Output the [X, Y] coordinate of the center of the cell containing the given text.  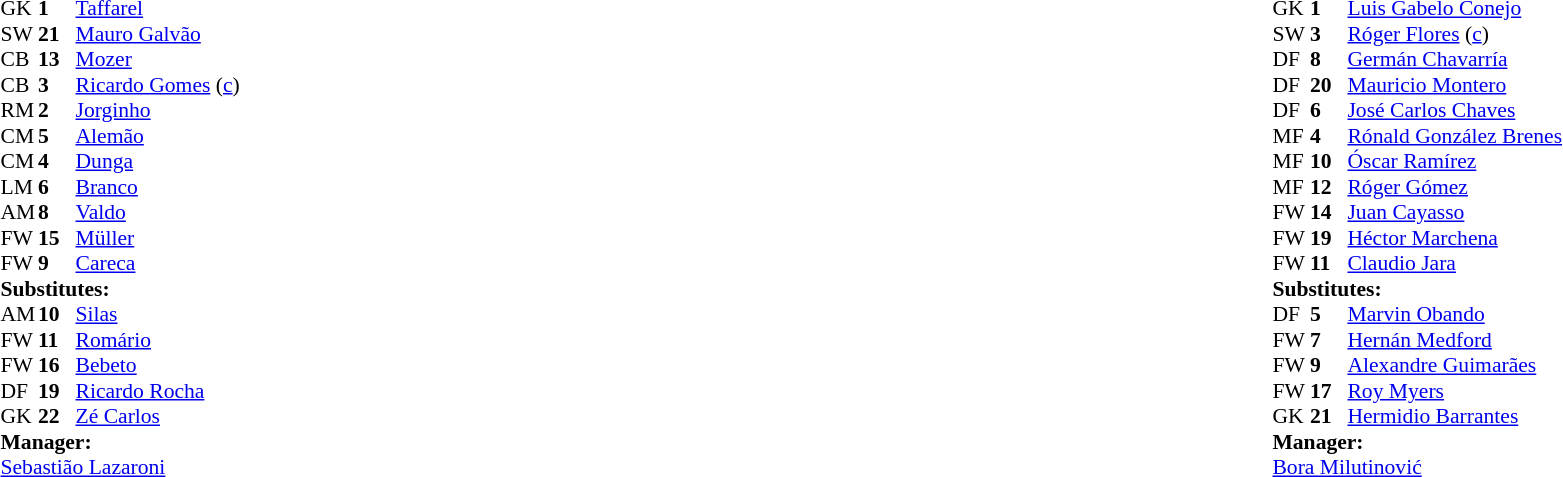
LM [19, 187]
13 [57, 59]
RM [19, 111]
12 [1329, 187]
17 [1329, 391]
Alexandre Guimarães [1454, 365]
Romário [158, 340]
Silas [158, 315]
Juan Cayasso [1454, 213]
Mauro Galvão [158, 34]
Roy Myers [1454, 391]
Alemão [158, 136]
Claudio Jara [1454, 263]
16 [57, 365]
22 [57, 417]
Zé Carlos [158, 417]
7 [1329, 340]
Mozer [158, 59]
Ricardo Rocha [158, 391]
15 [57, 238]
Héctor Marchena [1454, 238]
Jorginho [158, 111]
Mauricio Montero [1454, 85]
Ricardo Gomes (c) [158, 85]
Róger Flores (c) [1454, 34]
Rónald González Brenes [1454, 136]
Hermidio Barrantes [1454, 417]
Róger Gómez [1454, 187]
Bebeto [158, 365]
Hernán Medford [1454, 340]
Dunga [158, 161]
José Carlos Chaves [1454, 111]
20 [1329, 85]
Careca [158, 263]
2 [57, 111]
Valdo [158, 213]
Marvin Obando [1454, 315]
Germán Chavarría [1454, 59]
Branco [158, 187]
14 [1329, 213]
Müller [158, 238]
Óscar Ramírez [1454, 161]
